Return (X, Y) of the center of cell containing provided text 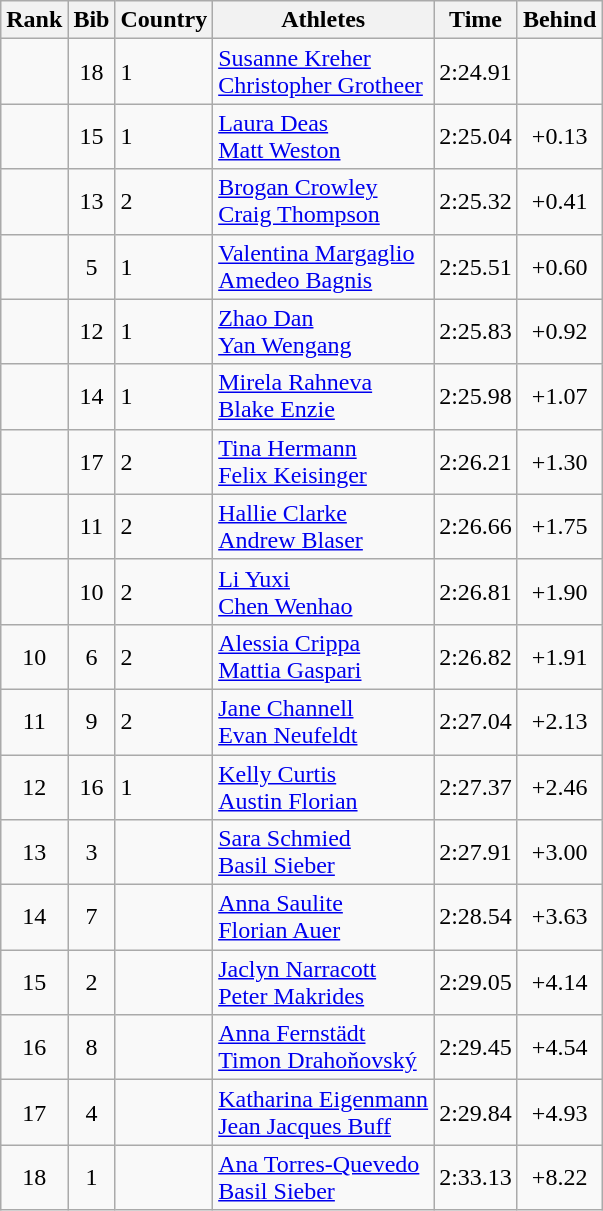
2:26.21 (476, 462)
Alessia CrippaMattia Gaspari (324, 656)
2:25.32 (476, 202)
+4.93 (559, 1112)
Brogan CrowleyCraig Thompson (324, 202)
Rank (34, 20)
2:29.05 (476, 982)
Sara SchmiedBasil Sieber (324, 852)
+0.41 (559, 202)
+1.75 (559, 526)
2:28.54 (476, 918)
4 (92, 1112)
Laura DeasMatt Weston (324, 136)
Jaclyn NarracottPeter Makrides (324, 982)
2:25.51 (476, 266)
Jane ChannellEvan Neufeldt (324, 722)
Katharina EigenmannJean Jacques Buff (324, 1112)
2:25.98 (476, 396)
2:25.04 (476, 136)
+0.60 (559, 266)
Anna FernstädtTimon Drahoňovský (324, 1048)
+2.46 (559, 786)
Athletes (324, 20)
+0.13 (559, 136)
9 (92, 722)
+4.14 (559, 982)
+3.63 (559, 918)
+1.07 (559, 396)
2:27.04 (476, 722)
Mirela RahnevaBlake Enzie (324, 396)
+1.30 (559, 462)
Time (476, 20)
2:29.45 (476, 1048)
+8.22 (559, 1178)
Susanne KreherChristopher Grotheer (324, 72)
2:24.91 (476, 72)
6 (92, 656)
Country (164, 20)
2:29.84 (476, 1112)
2:26.82 (476, 656)
+4.54 (559, 1048)
2:27.37 (476, 786)
Hallie ClarkeAndrew Blaser (324, 526)
Zhao DanYan Wengang (324, 332)
+3.00 (559, 852)
2:26.66 (476, 526)
Li YuxiChen Wenhao (324, 592)
2:33.13 (476, 1178)
Kelly CurtisAustin Florian (324, 786)
2:25.83 (476, 332)
2:26.81 (476, 592)
Bib (92, 20)
Tina HermannFelix Keisinger (324, 462)
Ana Torres-QuevedoBasil Sieber (324, 1178)
+1.90 (559, 592)
Valentina MargaglioAmedeo Bagnis (324, 266)
2:27.91 (476, 852)
+0.92 (559, 332)
8 (92, 1048)
+1.91 (559, 656)
3 (92, 852)
7 (92, 918)
5 (92, 266)
Behind (559, 20)
Anna SauliteFlorian Auer (324, 918)
+2.13 (559, 722)
